Find where the given text appears and provide that cell's center as (x, y) coordinate. 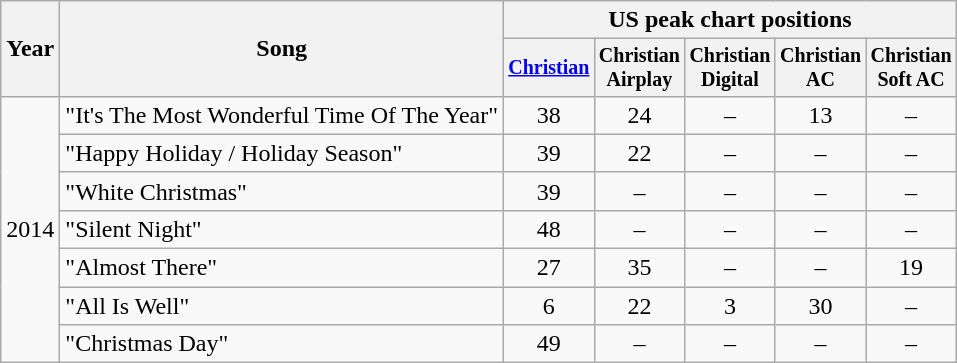
"Silent Night" (282, 229)
ChristianAC (820, 68)
13 (820, 115)
2014 (30, 229)
Song (282, 49)
ChristianAirplay (640, 68)
19 (912, 268)
"White Christmas" (282, 191)
30 (820, 306)
"It's The Most Wonderful Time Of The Year" (282, 115)
"All Is Well" (282, 306)
48 (550, 229)
Christian (550, 68)
ChristianSoft AC (912, 68)
"Almost There" (282, 268)
24 (640, 115)
3 (730, 306)
"Christmas Day" (282, 344)
Year (30, 49)
38 (550, 115)
49 (550, 344)
ChristianDigital (730, 68)
"Happy Holiday / Holiday Season" (282, 153)
35 (640, 268)
US peak chart positions (730, 20)
27 (550, 268)
6 (550, 306)
